Identify which cell holds the provided text, then report its (x, y) central coordinate. 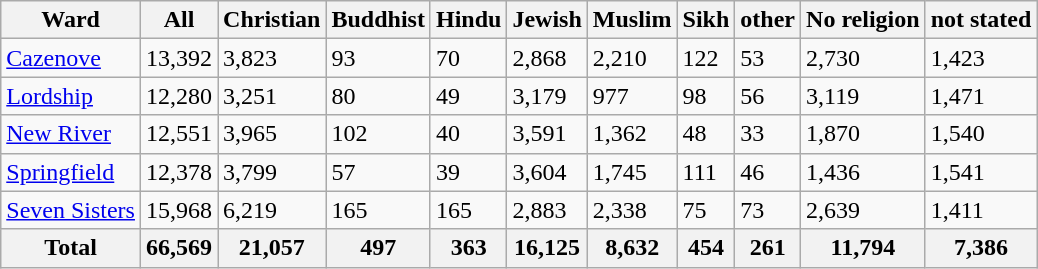
1,745 (632, 172)
No religion (864, 20)
454 (706, 248)
Sikh (706, 20)
1,471 (981, 96)
1,870 (864, 134)
3,179 (547, 96)
16,125 (547, 248)
3,965 (272, 134)
Christian (272, 20)
57 (378, 172)
Total (71, 248)
497 (378, 248)
2,210 (632, 58)
75 (706, 210)
98 (706, 96)
Lordship (71, 96)
2,868 (547, 58)
3,604 (547, 172)
21,057 (272, 248)
1,423 (981, 58)
33 (768, 134)
6,219 (272, 210)
40 (468, 134)
New River (71, 134)
not stated (981, 20)
3,823 (272, 58)
Buddhist (378, 20)
39 (468, 172)
1,541 (981, 172)
12,280 (178, 96)
48 (706, 134)
2,338 (632, 210)
13,392 (178, 58)
70 (468, 58)
261 (768, 248)
3,119 (864, 96)
3,251 (272, 96)
Cazenove (71, 58)
3,591 (547, 134)
7,386 (981, 248)
15,968 (178, 210)
102 (378, 134)
2,883 (547, 210)
2,639 (864, 210)
Hindu (468, 20)
49 (468, 96)
Springfield (71, 172)
46 (768, 172)
1,436 (864, 172)
other (768, 20)
1,362 (632, 134)
111 (706, 172)
8,632 (632, 248)
All (178, 20)
363 (468, 248)
93 (378, 58)
73 (768, 210)
1,540 (981, 134)
977 (632, 96)
122 (706, 58)
1,411 (981, 210)
3,799 (272, 172)
53 (768, 58)
Seven Sisters (71, 210)
11,794 (864, 248)
12,551 (178, 134)
Ward (71, 20)
12,378 (178, 172)
66,569 (178, 248)
Jewish (547, 20)
Muslim (632, 20)
80 (378, 96)
56 (768, 96)
2,730 (864, 58)
